Return (X, Y) of the center of cell containing provided text 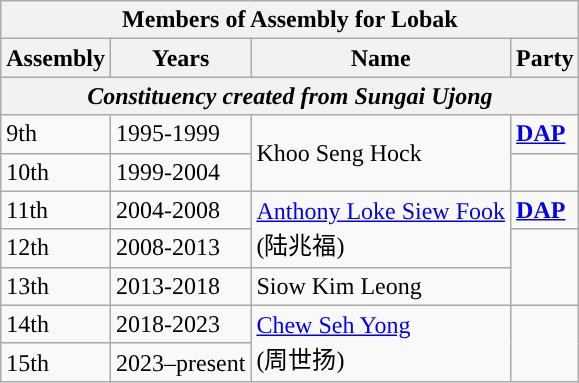
Khoo Seng Hock (381, 153)
Name (381, 58)
Siow Kim Leong (381, 286)
2018-2023 (180, 324)
1995-1999 (180, 134)
12th (56, 248)
15th (56, 362)
13th (56, 286)
1999-2004 (180, 172)
11th (56, 210)
14th (56, 324)
2004-2008 (180, 210)
Years (180, 58)
2008-2013 (180, 248)
Anthony Loke Siew Fook (陆兆福) (381, 229)
Chew Seh Yong (周世扬) (381, 343)
9th (56, 134)
Constituency created from Sungai Ujong (290, 96)
Party (545, 58)
2023–present (180, 362)
Assembly (56, 58)
10th (56, 172)
Members of Assembly for Lobak (290, 20)
2013-2018 (180, 286)
